Search for the cell housing the specified text and yield its (x, y) center coordinate. 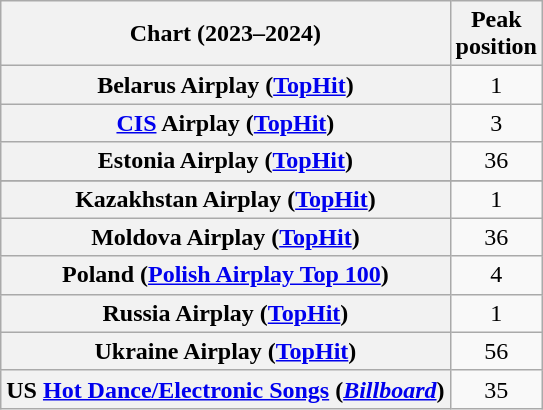
35 (496, 389)
56 (496, 351)
Russia Airplay (TopHit) (226, 313)
Peakposition (496, 34)
Belarus Airplay (TopHit) (226, 85)
Moldova Airplay (TopHit) (226, 237)
Estonia Airplay (TopHit) (226, 161)
US Hot Dance/Electronic Songs (Billboard) (226, 389)
CIS Airplay (TopHit) (226, 123)
Kazakhstan Airplay (TopHit) (226, 199)
4 (496, 275)
Chart (2023–2024) (226, 34)
Poland (Polish Airplay Top 100) (226, 275)
3 (496, 123)
Ukraine Airplay (TopHit) (226, 351)
